Locate the cell with the specified text and output its (x, y) center coordinate. 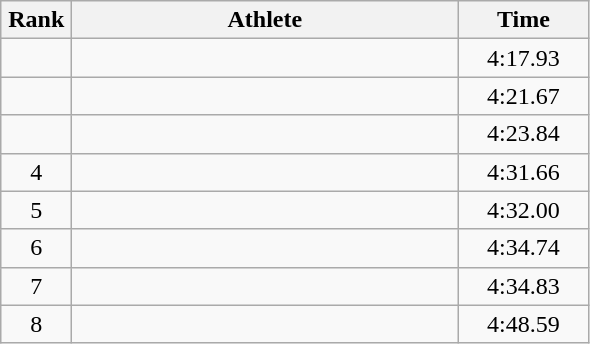
Athlete (265, 20)
4:34.74 (524, 248)
4:31.66 (524, 172)
8 (36, 324)
4:34.83 (524, 286)
Time (524, 20)
4:23.84 (524, 134)
4:32.00 (524, 210)
4 (36, 172)
6 (36, 248)
4:17.93 (524, 58)
4:21.67 (524, 96)
7 (36, 286)
Rank (36, 20)
5 (36, 210)
4:48.59 (524, 324)
